Identify which cell holds the provided text, then report its [X, Y] central coordinate. 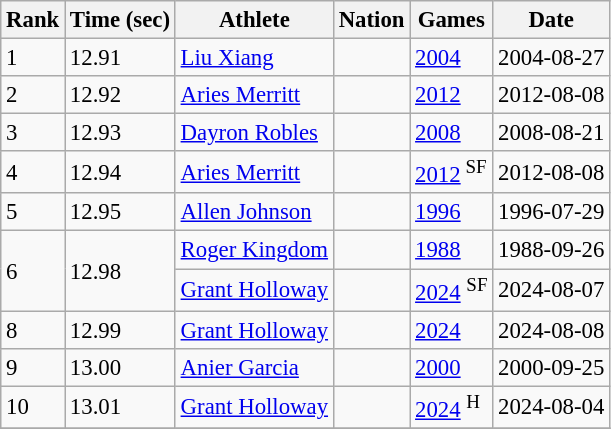
2004-08-27 [552, 58]
1988-09-26 [552, 250]
13.00 [120, 367]
2004 [452, 58]
12.98 [120, 271]
Anier Garcia [254, 367]
Rank [33, 20]
Roger Kingdom [254, 250]
Liu Xiang [254, 58]
2024 [452, 330]
2008 [452, 133]
2000-09-25 [552, 367]
1996-07-29 [552, 213]
10 [33, 407]
2024 SF [452, 290]
12.93 [120, 133]
Games [452, 20]
2024-08-04 [552, 407]
Nation [371, 20]
2012 SF [452, 172]
Athlete [254, 20]
2 [33, 95]
2000 [452, 367]
12.94 [120, 172]
8 [33, 330]
3 [33, 133]
4 [33, 172]
Date [552, 20]
2008-08-21 [552, 133]
12.99 [120, 330]
1996 [452, 213]
5 [33, 213]
12.95 [120, 213]
Time (sec) [120, 20]
1 [33, 58]
6 [33, 271]
12.91 [120, 58]
Allen Johnson [254, 213]
2024-08-08 [552, 330]
2024-08-07 [552, 290]
Dayron Robles [254, 133]
1988 [452, 250]
12.92 [120, 95]
13.01 [120, 407]
9 [33, 367]
2012 [452, 95]
2024 H [452, 407]
